Detect which cell encompasses the target text, then output its (x, y) center coordinate. 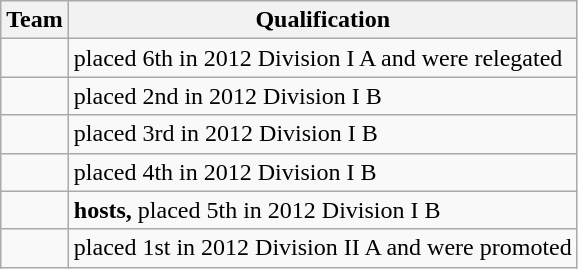
Team (35, 20)
hosts, placed 5th in 2012 Division I B (322, 210)
placed 6th in 2012 Division I A and were relegated (322, 58)
placed 4th in 2012 Division I B (322, 172)
placed 2nd in 2012 Division I B (322, 96)
Qualification (322, 20)
placed 1st in 2012 Division II A and were promoted (322, 248)
placed 3rd in 2012 Division I B (322, 134)
